Return (X, Y) of the center of cell containing provided text 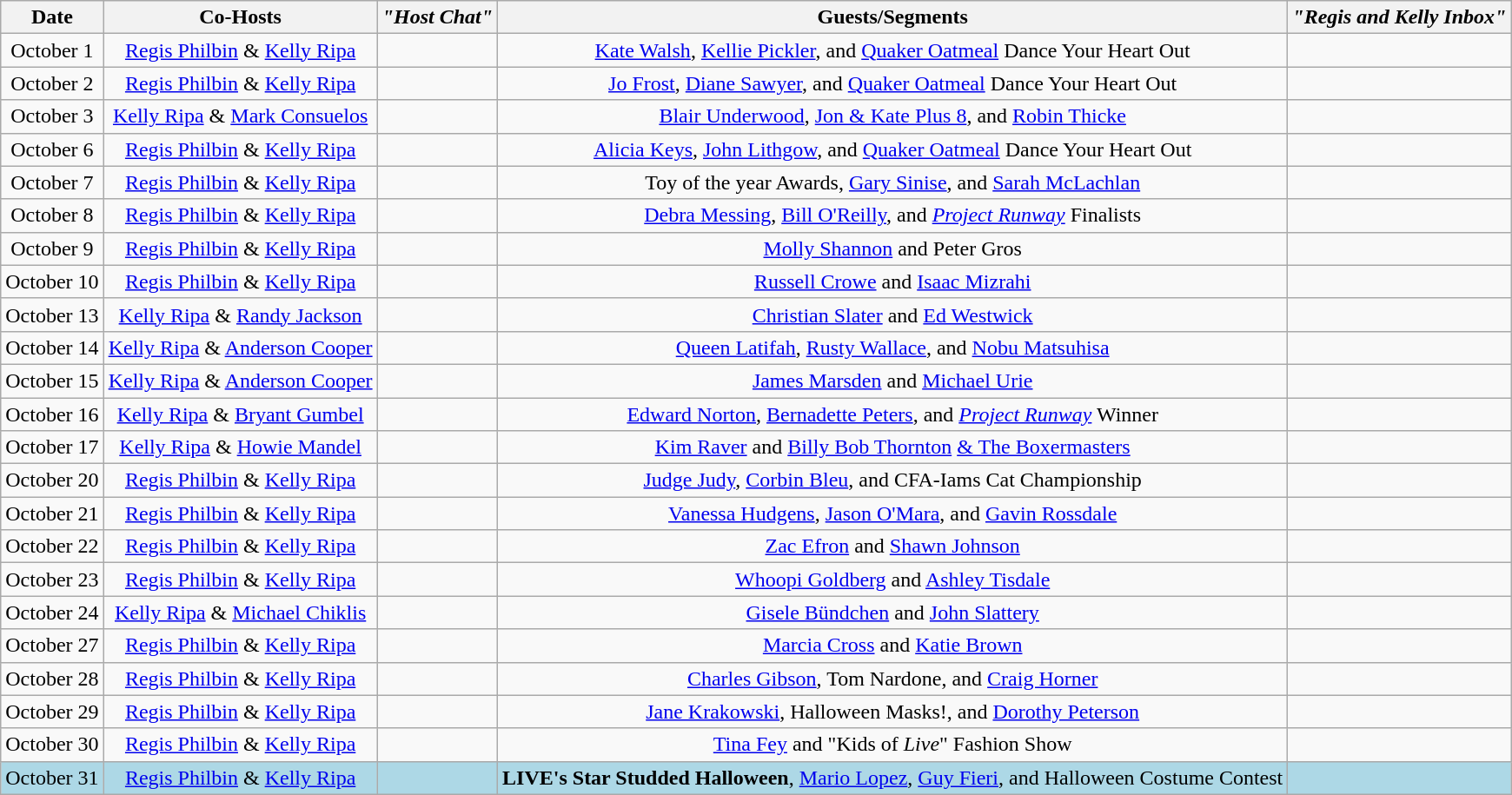
Queen Latifah, Rusty Wallace, and Nobu Matsuhisa (893, 348)
October 2 (52, 83)
October 31 (52, 778)
Co-Hosts (240, 17)
Alicia Keys, John Lithgow, and Quaker Oatmeal Dance Your Heart Out (893, 149)
Kim Raver and Billy Bob Thornton & The Boxermasters (893, 447)
October 28 (52, 679)
Zac Efron and Shawn Johnson (893, 547)
Guests/Segments (893, 17)
Kelly Ripa & Howie Mandel (240, 447)
Jo Frost, Diane Sawyer, and Quaker Oatmeal Dance Your Heart Out (893, 83)
Date (52, 17)
October 7 (52, 182)
October 10 (52, 282)
Vanessa Hudgens, Jason O'Mara, and Gavin Rossdale (893, 513)
Judge Judy, Corbin Bleu, and CFA-Iams Cat Championship (893, 480)
October 14 (52, 348)
Molly Shannon and Peter Gros (893, 248)
Kelly Ripa & Randy Jackson (240, 315)
Jane Krakowski, Halloween Masks!, and Dorothy Peterson (893, 712)
October 27 (52, 646)
October 3 (52, 116)
Kelly Ripa & Bryant Gumbel (240, 414)
October 23 (52, 580)
"Host Chat" (437, 17)
October 30 (52, 745)
Kate Walsh, Kellie Pickler, and Quaker Oatmeal Dance Your Heart Out (893, 50)
October 6 (52, 149)
Whoopi Goldberg and Ashley Tisdale (893, 580)
Kelly Ripa & Michael Chiklis (240, 613)
Russell Crowe and Isaac Mizrahi (893, 282)
Debra Messing, Bill O'Reilly, and Project Runway Finalists (893, 215)
Tina Fey and "Kids of Live" Fashion Show (893, 745)
October 13 (52, 315)
Marcia Cross and Katie Brown (893, 646)
October 15 (52, 381)
October 8 (52, 215)
October 29 (52, 712)
October 22 (52, 547)
Blair Underwood, Jon & Kate Plus 8, and Robin Thicke (893, 116)
October 20 (52, 480)
October 17 (52, 447)
October 16 (52, 414)
Gisele Bündchen and John Slattery (893, 613)
James Marsden and Michael Urie (893, 381)
Edward Norton, Bernadette Peters, and Project Runway Winner (893, 414)
"Regis and Kelly Inbox" (1399, 17)
October 9 (52, 248)
Kelly Ripa & Mark Consuelos (240, 116)
October 24 (52, 613)
LIVE's Star Studded Halloween, Mario Lopez, Guy Fieri, and Halloween Costume Contest (893, 778)
October 1 (52, 50)
Christian Slater and Ed Westwick (893, 315)
Charles Gibson, Tom Nardone, and Craig Horner (893, 679)
Toy of the year Awards, Gary Sinise, and Sarah McLachlan (893, 182)
October 21 (52, 513)
